Return (X, Y) of the center of cell containing provided text 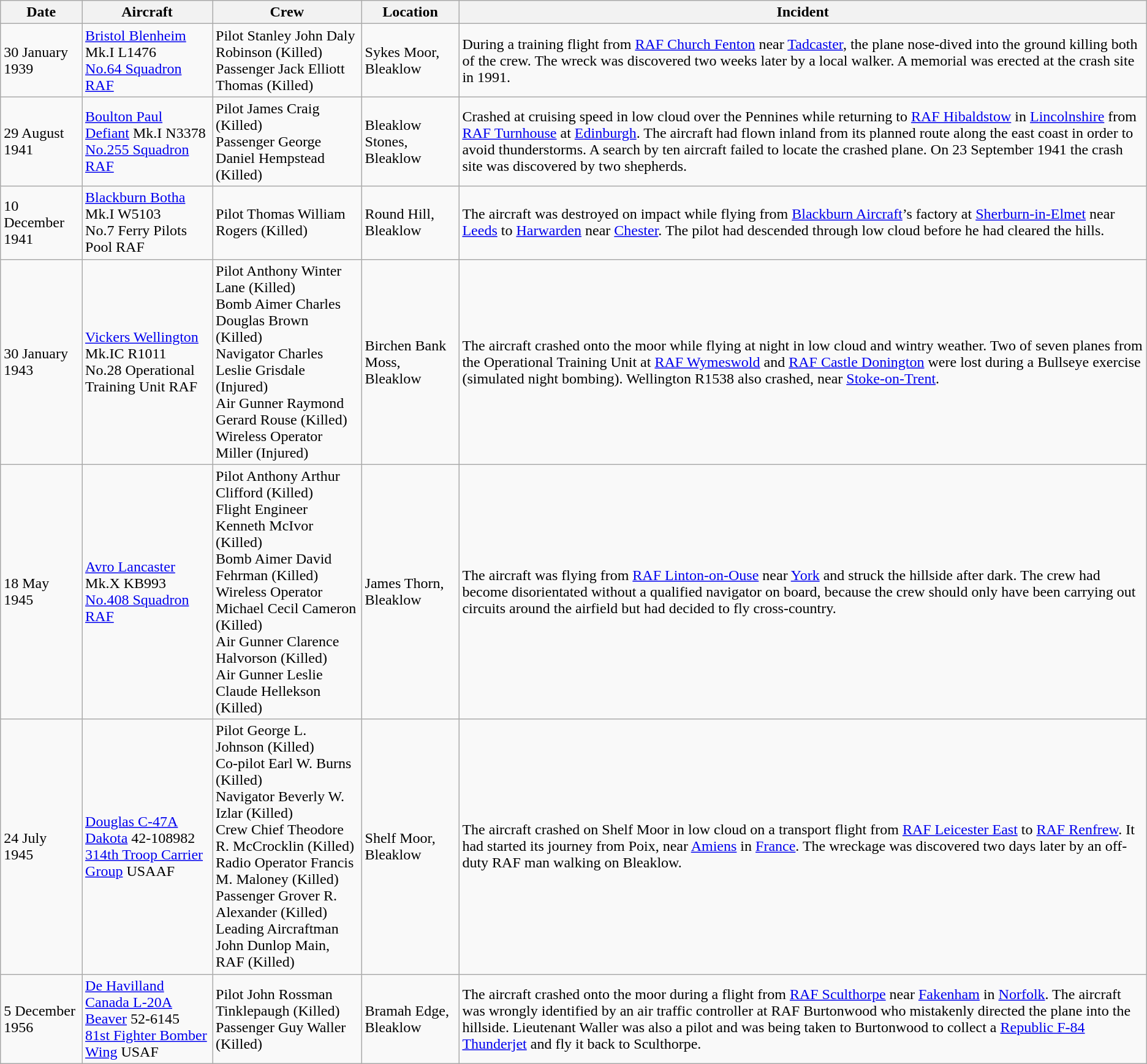
Pilot Stanley John Daly Robinson (Killed)Passenger Jack Elliott Thomas (Killed) (287, 60)
18 May 1945 (42, 592)
5 December 1956 (42, 1019)
Incident (803, 12)
Douglas C-47A Dakota 42-108982314th Troop Carrier Group USAAF (147, 847)
Bleaklow Stones, Bleaklow (411, 141)
James Thorn, Bleaklow (411, 592)
Avro Lancaster Mk.X KB993No.408 Squadron RAF (147, 592)
Boulton Paul Defiant Mk.I N3378No.255 Squadron RAF (147, 141)
30 January 1943 (42, 361)
Date (42, 12)
Pilot John Rossman Tinklepaugh (Killed)Passenger Guy Waller (Killed) (287, 1019)
Vickers Wellington Mk.IC R1011No.28 Operational Training Unit RAF (147, 361)
Round Hill, Bleaklow (411, 223)
Crew (287, 12)
Birchen Bank Moss, Bleaklow (411, 361)
30 January 1939 (42, 60)
10 December 1941 (42, 223)
Pilot James Craig (Killed)Passenger George Daniel Hempstead (Killed) (287, 141)
De Havilland Canada L-20A Beaver 52-614581st Fighter Bomber Wing USAF (147, 1019)
Aircraft (147, 12)
24 July 1945 (42, 847)
Sykes Moor, Bleaklow (411, 60)
Pilot Thomas William Rogers (Killed) (287, 223)
Location (411, 12)
Bristol Blenheim Mk.I L1476No.64 Squadron RAF (147, 60)
Bramah Edge, Bleaklow (411, 1019)
Blackburn Botha Mk.I W5103No.7 Ferry Pilots Pool RAF (147, 223)
29 August 1941 (42, 141)
Shelf Moor, Bleaklow (411, 847)
